Locate the cell with the specified text and output its [x, y] center coordinate. 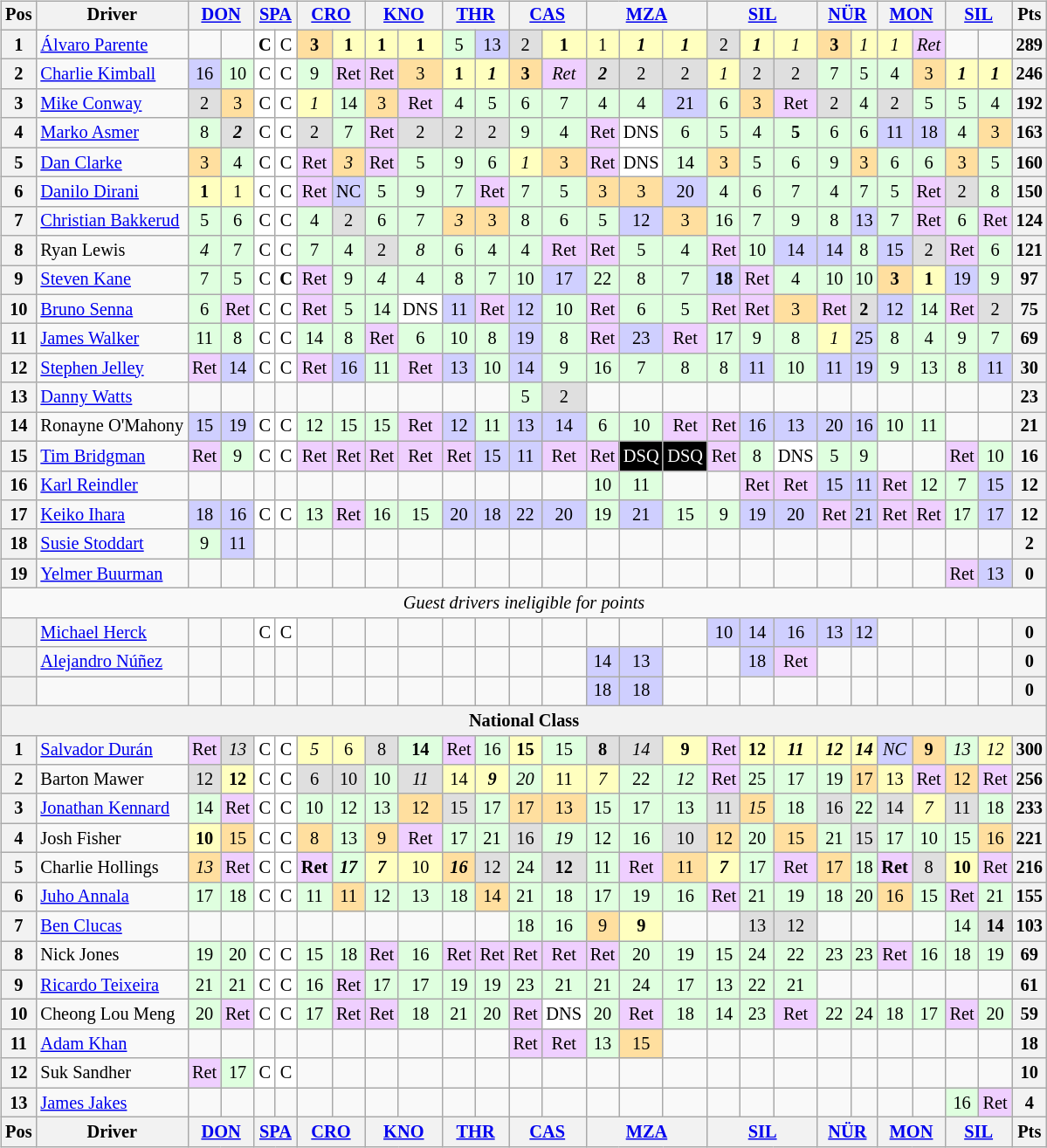
Álvaro Parente [112, 45]
Josh Fisher [112, 838]
Adam Khan [112, 1044]
163 [1030, 133]
59 [1030, 1014]
Salvador Durán [112, 750]
75 [1030, 309]
Steven Kane [112, 280]
192 [1030, 104]
103 [1030, 926]
Christian Bakkerud [112, 221]
Suk Sandher [112, 1073]
Nick Jones [112, 956]
Ronayne O'Mahony [112, 427]
Bruno Senna [112, 309]
Jonathan Kennard [112, 808]
289 [1030, 45]
Charlie Hollings [112, 868]
Ricardo Teixeira [112, 985]
Yelmer Buurman [112, 574]
National Class [524, 720]
97 [1030, 280]
Cheong Lou Meng [112, 1014]
256 [1030, 780]
216 [1030, 868]
Karl Reindler [112, 485]
Keiko Ihara [112, 515]
Tim Bridgman [112, 456]
Danny Watts [112, 397]
221 [1030, 838]
155 [1030, 897]
30 [1030, 368]
Susie Stoddart [112, 544]
Dan Clarke [112, 162]
233 [1030, 808]
150 [1030, 192]
300 [1030, 750]
Guest drivers ineligible for points [524, 603]
160 [1030, 162]
Charlie Kimball [112, 74]
121 [1030, 251]
61 [1030, 985]
Juho Annala [112, 897]
246 [1030, 74]
Ben Clucas [112, 926]
Stephen Jelley [112, 368]
Michael Herck [112, 632]
Danilo Dirani [112, 192]
Marko Asmer [112, 133]
Ryan Lewis [112, 251]
Mike Conway [112, 104]
James Walker [112, 339]
Barton Mawer [112, 780]
124 [1030, 221]
James Jakes [112, 1103]
Alejandro Núñez [112, 662]
